Locate the cell with the specified text and output its (X, Y) center coordinate. 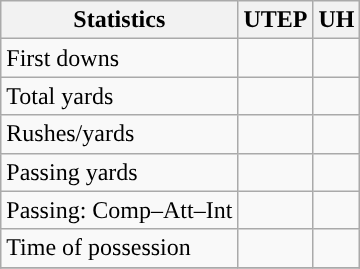
UH (336, 20)
First downs (120, 58)
Passing yards (120, 172)
Passing: Comp–Att–Int (120, 210)
UTEP (276, 20)
Statistics (120, 20)
Total yards (120, 96)
Time of possession (120, 248)
Rushes/yards (120, 134)
